Capture the cell that displays the provided text and extract its (X, Y) central coordinate. 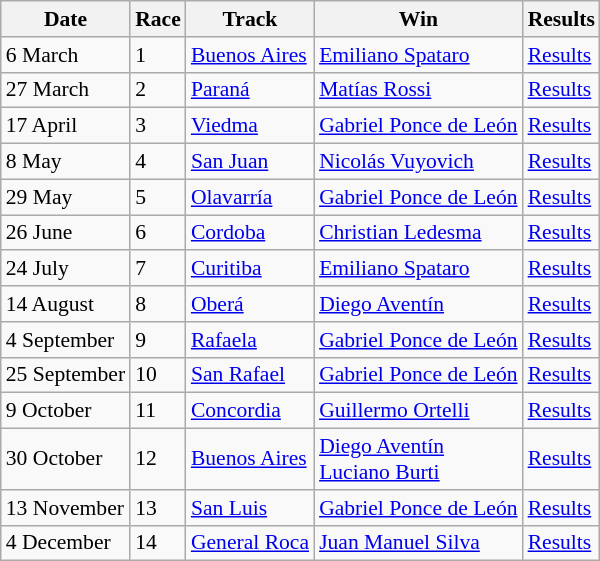
Matías Rossi (418, 90)
9 October (66, 411)
14 (158, 543)
6 (158, 233)
25 September (66, 375)
Win (418, 19)
27 March (66, 90)
12 (158, 460)
7 (158, 269)
Diego Aventín Luciano Burti (418, 460)
Diego Aventín (418, 304)
29 May (66, 197)
8 (158, 304)
Olavarría (250, 197)
14 August (66, 304)
3 (158, 126)
Curitiba (250, 269)
Concordia (250, 411)
1 (158, 55)
10 (158, 375)
9 (158, 340)
Guillermo Ortelli (418, 411)
24 July (66, 269)
Rafaela (250, 340)
4 (158, 162)
Christian Ledesma (418, 233)
Track (250, 19)
Cordoba (250, 233)
30 October (66, 460)
17 April (66, 126)
5 (158, 197)
8 May (66, 162)
Viedma (250, 126)
Date (66, 19)
Paraná (250, 90)
Race (158, 19)
2 (158, 90)
4 December (66, 543)
Nicolás Vuyovich (418, 162)
11 (158, 411)
4 September (66, 340)
Juan Manuel Silva (418, 543)
6 March (66, 55)
13 November (66, 508)
San Rafael (250, 375)
26 June (66, 233)
Oberá (250, 304)
San Juan (250, 162)
13 (158, 508)
San Luis (250, 508)
General Roca (250, 543)
